Scan for the cell matching the given text and deliver its [X, Y] coordinate at center. 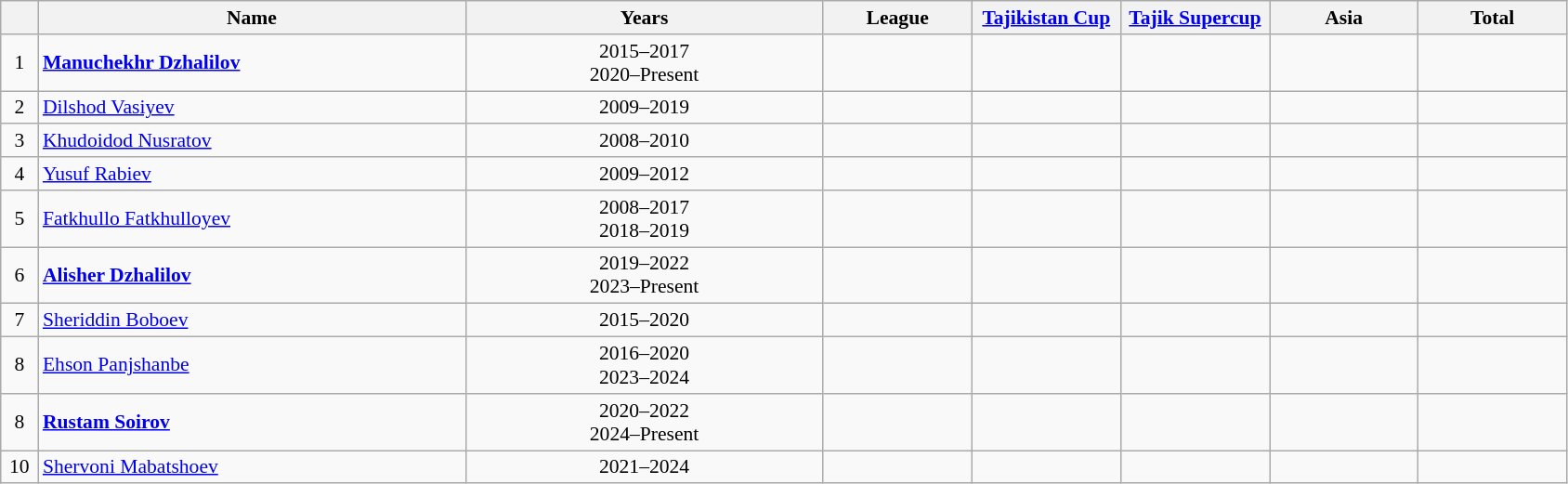
2020–2022 2024–Present [645, 422]
Tajik Supercup [1195, 18]
2016–2020 2023–2024 [645, 366]
Dilshod Vasiyev [252, 108]
Khudoidod Nusratov [252, 141]
Alisher Dzhalilov [252, 275]
Rustam Soirov [252, 422]
Tajikistan Cup [1046, 18]
2015–2020 [645, 320]
League [897, 18]
Years [645, 18]
Yusuf Rabiev [252, 174]
6 [20, 275]
Fatkhullo Fatkhulloyev [252, 219]
2008–2010 [645, 141]
2019–2022 2023–Present [645, 275]
2 [20, 108]
Name [252, 18]
10 [20, 467]
Manuchekhr Dzhalilov [252, 63]
2021–2024 [645, 467]
7 [20, 320]
3 [20, 141]
Ehson Panjshanbe [252, 366]
1 [20, 63]
2008–2017 2018–2019 [645, 219]
2009–2019 [645, 108]
5 [20, 219]
Total [1493, 18]
4 [20, 174]
Shervoni Mabatshoev [252, 467]
2015–2017 2020–Present [645, 63]
Sheriddin Boboev [252, 320]
2009–2012 [645, 174]
Asia [1343, 18]
